Capture the cell that displays the provided text and extract its [x, y] central coordinate. 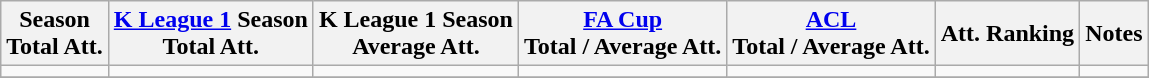
FA CupTotal / Average Att. [622, 34]
K League 1 SeasonAverage Att. [416, 34]
K League 1 SeasonTotal Att. [210, 34]
SeasonTotal Att. [55, 34]
Att. Ranking [1007, 34]
Notes [1114, 34]
ACLTotal / Average Att. [831, 34]
